Locate the cell with the specified text and output its (X, Y) center coordinate. 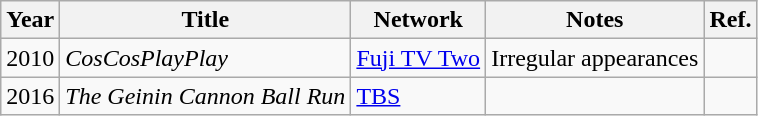
2016 (30, 96)
TBS (418, 96)
Irregular appearances (595, 58)
Ref. (730, 20)
Fuji TV Two (418, 58)
CosCosPlayPlay (206, 58)
The Geinin Cannon Ball Run (206, 96)
2010 (30, 58)
Year (30, 20)
Title (206, 20)
Network (418, 20)
Notes (595, 20)
